Capture the cell that displays the provided text and extract its [X, Y] central coordinate. 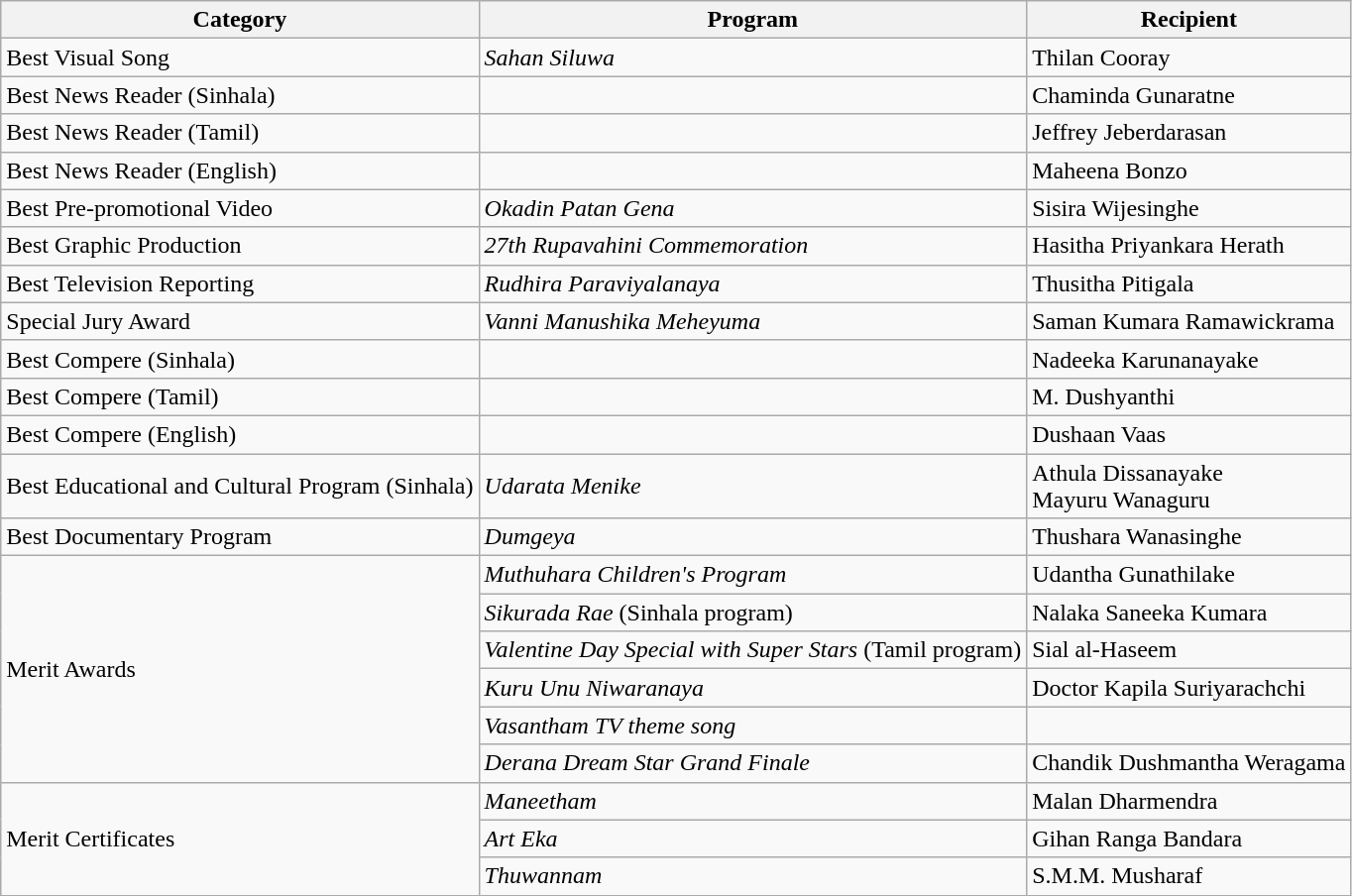
Chandik Dushmantha Weragama [1189, 763]
27th Rupavahini Commemoration [753, 246]
Thuwannam [753, 876]
Best Compere (Sinhala) [240, 359]
Gihan Ranga Bandara [1189, 839]
Sikurada Rae (Sinhala program) [753, 613]
Maneetham [753, 801]
M. Dushyanthi [1189, 396]
Saman Kumara Ramawickrama [1189, 321]
Merit Awards [240, 669]
Chaminda Gunaratne [1189, 95]
Doctor Kapila Suriyarachchi [1189, 688]
Sahan Siluwa [753, 57]
Sial al-Haseem [1189, 650]
Malan Dharmendra [1189, 801]
Valentine Day Special with Super Stars (Tamil program) [753, 650]
Best Compere (English) [240, 434]
Thusitha Pitigala [1189, 283]
Jeffrey Jeberdarasan [1189, 133]
Best Documentary Program [240, 537]
Art Eka [753, 839]
Program [753, 20]
Best Pre-promotional Video [240, 208]
Dushaan Vaas [1189, 434]
Derana Dream Star Grand Finale [753, 763]
Rudhira Paraviyalanaya [753, 283]
Okadin Patan Gena [753, 208]
Best News Reader (Tamil) [240, 133]
Vanni Manushika Meheyuma [753, 321]
Nalaka Saneeka Kumara [1189, 613]
Maheena Bonzo [1189, 170]
Best Graphic Production [240, 246]
Kuru Unu Niwaranaya [753, 688]
Best Compere (Tamil) [240, 396]
Dumgeya [753, 537]
Sisira Wijesinghe [1189, 208]
Athula Dissanayake Mayuru Wanaguru [1189, 486]
Best News Reader (Sinhala) [240, 95]
Udarata Menike [753, 486]
Best News Reader (English) [240, 170]
Category [240, 20]
Udantha Gunathilake [1189, 575]
Best Visual Song [240, 57]
Nadeeka Karunanayake [1189, 359]
Thilan Cooray [1189, 57]
Vasantham TV theme song [753, 726]
Special Jury Award [240, 321]
Best Television Reporting [240, 283]
Best Educational and Cultural Program (Sinhala) [240, 486]
Muthuhara Children's Program [753, 575]
S.M.M. Musharaf [1189, 876]
Hasitha Priyankara Herath [1189, 246]
Thushara Wanasinghe [1189, 537]
Recipient [1189, 20]
Merit Certificates [240, 839]
